Identify which cell holds the provided text, then report its (X, Y) central coordinate. 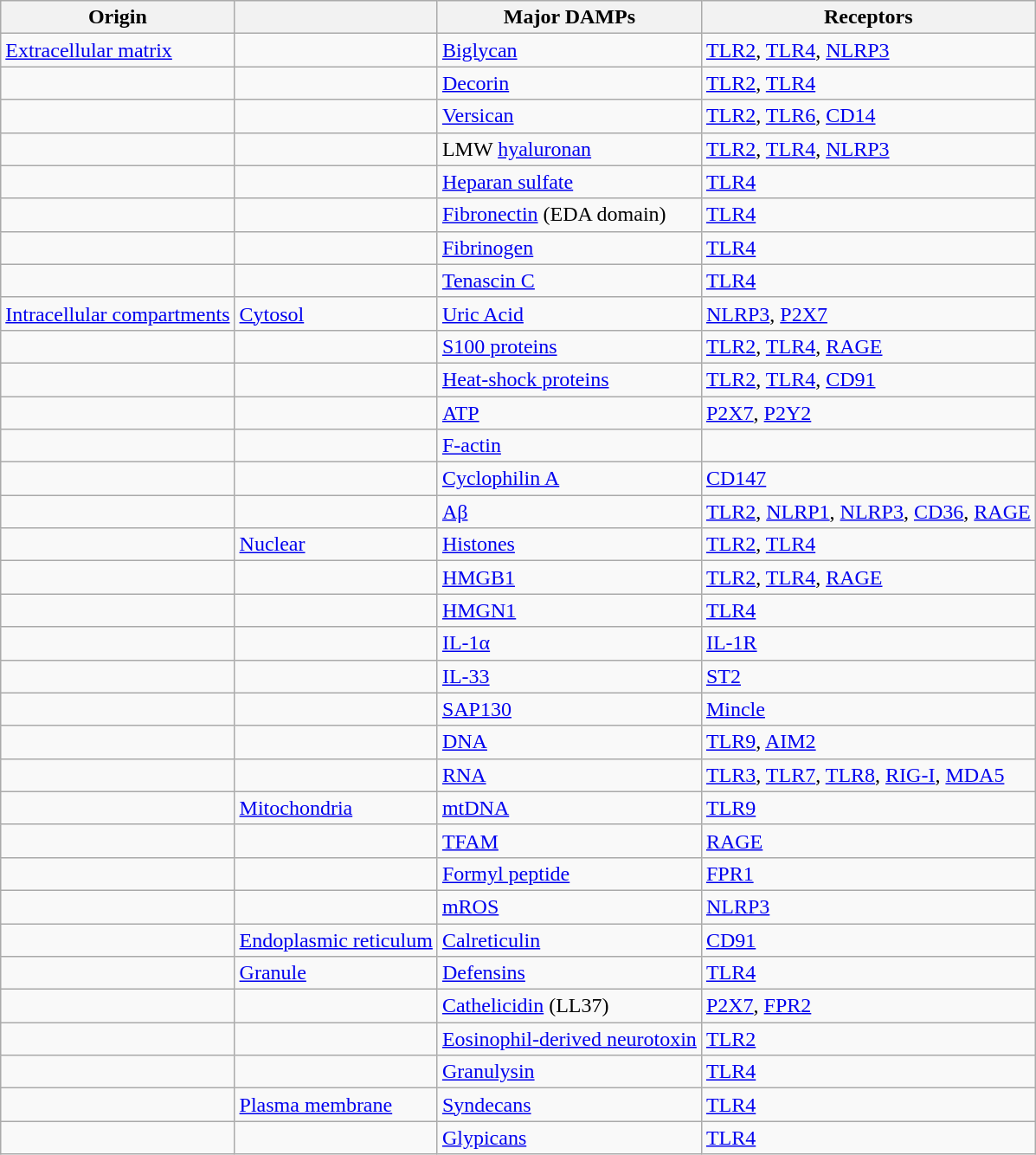
Heat-shock proteins (569, 379)
IL-33 (569, 676)
Receptors (868, 17)
Calreticulin (569, 939)
TFAM (569, 841)
RAGE (868, 841)
mROS (569, 907)
Defensins (569, 973)
IL-1R (868, 643)
HMGN1 (569, 610)
RNA (569, 775)
Heparan sulfate (569, 182)
Granulysin (569, 1072)
Cytosol (336, 313)
Nuclear (336, 545)
CD91 (868, 939)
TLR3, TLR7, TLR8, RIG-I, MDA5 (868, 775)
Syndecans (569, 1105)
Cyclophilin A (569, 479)
Tenascin C (569, 281)
Endoplasmic reticulum (336, 939)
Formyl peptide (569, 874)
FPR1 (868, 874)
NLRP3 (868, 907)
Biglycan (569, 50)
IL-1α (569, 643)
Eosinophil-derived neurotoxin (569, 1039)
Mincle (868, 709)
TLR9, AIM2 (868, 742)
TLR2, NLRP1, NLRP3, CD36, RAGE (868, 512)
S100 proteins (569, 346)
NLRP3, P2X7 (868, 313)
Aβ (569, 512)
Origin (118, 17)
F-actin (569, 446)
Histones (569, 545)
TLR2, TLR6, CD14 (868, 116)
DNA (569, 742)
Versican (569, 116)
Intracellular compartments (118, 313)
Extracellular matrix (118, 50)
P2X7, P2Y2 (868, 413)
LMW hyaluronan (569, 149)
SAP130 (569, 709)
TLR2 (868, 1039)
ST2 (868, 676)
Glypicans (569, 1138)
HMGB1 (569, 577)
Uric Acid (569, 313)
mtDNA (569, 808)
P2X7, FPR2 (868, 1006)
Fibronectin (EDA domain) (569, 215)
Granule (336, 973)
ATP (569, 413)
Cathelicidin (LL37) (569, 1006)
Major DAMPs (569, 17)
TLR2, TLR4, CD91 (868, 379)
CD147 (868, 479)
Plasma membrane (336, 1105)
Fibrinogen (569, 248)
Decorin (569, 83)
TLR9 (868, 808)
Mitochondria (336, 808)
